Provide the [X, Y] coordinate of the cell's center where the given text is located.  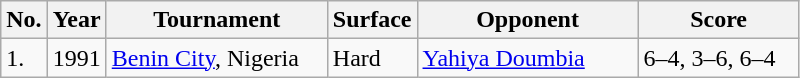
Year [76, 20]
Hard [372, 58]
6–4, 3–6, 6–4 [718, 58]
1991 [76, 58]
Surface [372, 20]
Tournament [216, 20]
No. [24, 20]
Opponent [528, 20]
1. [24, 58]
Benin City, Nigeria [216, 58]
Yahiya Doumbia [528, 58]
Score [718, 20]
